Return the (X, Y) coordinate for the center point of the cell that contains the specified text.  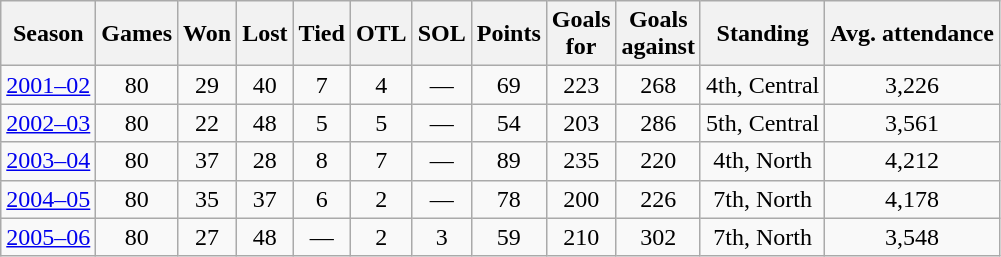
4th, Central (762, 85)
SOL (442, 34)
4,178 (912, 199)
Goalsfor (581, 34)
2002–03 (48, 123)
27 (208, 237)
4,212 (912, 161)
2004–05 (48, 199)
Avg. attendance (912, 34)
3,561 (912, 123)
29 (208, 85)
Standing (762, 34)
226 (658, 199)
2003–04 (48, 161)
220 (658, 161)
OTL (381, 34)
268 (658, 85)
Points (508, 34)
22 (208, 123)
5th, Central (762, 123)
210 (581, 237)
203 (581, 123)
Won (208, 34)
302 (658, 237)
200 (581, 199)
Games (137, 34)
223 (581, 85)
4 (381, 85)
Season (48, 34)
54 (508, 123)
3 (442, 237)
Tied (322, 34)
235 (581, 161)
2001–02 (48, 85)
Goalsagainst (658, 34)
4th, North (762, 161)
89 (508, 161)
40 (265, 85)
28 (265, 161)
Lost (265, 34)
286 (658, 123)
35 (208, 199)
6 (322, 199)
78 (508, 199)
2005–06 (48, 237)
3,548 (912, 237)
8 (322, 161)
59 (508, 237)
3,226 (912, 85)
69 (508, 85)
